Return the (X, Y) coordinate for the center point of the cell that contains the specified text.  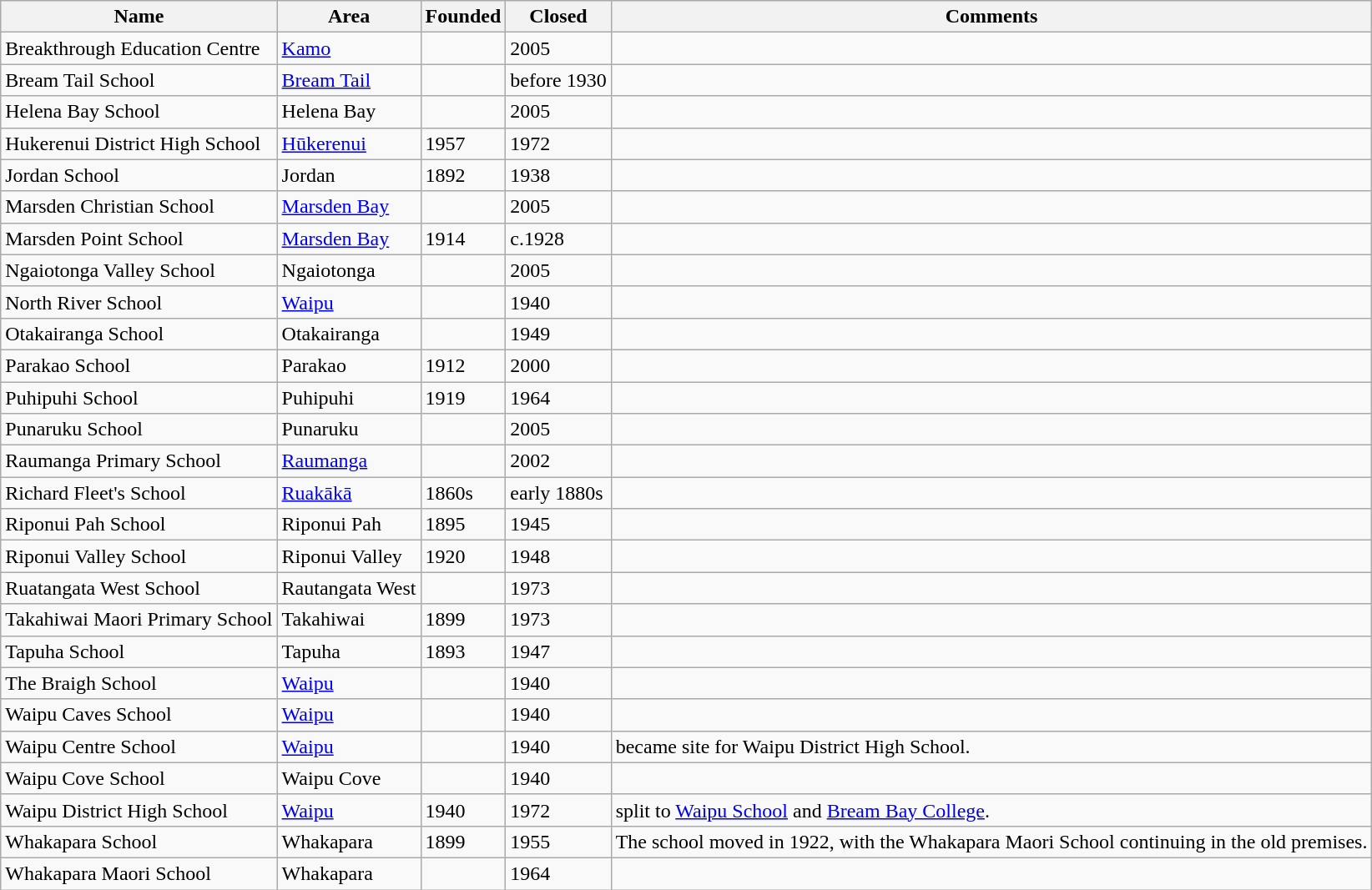
Otakairanga (349, 334)
1893 (463, 651)
Ruatangata West School (139, 588)
Riponui Pah School (139, 525)
Parakao (349, 365)
Waipu Cove School (139, 778)
Riponui Valley School (139, 556)
Ruakākā (349, 493)
Bream Tail (349, 80)
1895 (463, 525)
1860s (463, 493)
Riponui Pah (349, 525)
Helena Bay (349, 112)
early 1880s (558, 493)
1920 (463, 556)
The school moved in 1922, with the Whakapara Maori School continuing in the old premises. (991, 842)
Waipu Cove (349, 778)
1949 (558, 334)
North River School (139, 302)
Takahiwai (349, 620)
Marsden Point School (139, 239)
Breakthrough Education Centre (139, 48)
Waipu District High School (139, 810)
Ngaiotonga (349, 270)
Marsden Christian School (139, 207)
Comments (991, 17)
2002 (558, 461)
Richard Fleet's School (139, 493)
1914 (463, 239)
1957 (463, 143)
Name (139, 17)
Jordan (349, 175)
split to Waipu School and Bream Bay College. (991, 810)
Parakao School (139, 365)
Raumanga (349, 461)
Punaruku School (139, 430)
Punaruku (349, 430)
Ngaiotonga Valley School (139, 270)
Whakapara Maori School (139, 873)
1912 (463, 365)
Bream Tail School (139, 80)
1945 (558, 525)
Takahiwai Maori Primary School (139, 620)
became site for Waipu District High School. (991, 747)
Helena Bay School (139, 112)
Tapuha (349, 651)
Raumanga Primary School (139, 461)
Waipu Centre School (139, 747)
1892 (463, 175)
Otakairanga School (139, 334)
1919 (463, 398)
Waipu Caves School (139, 715)
before 1930 (558, 80)
1947 (558, 651)
1948 (558, 556)
2000 (558, 365)
1955 (558, 842)
Rautangata West (349, 588)
Jordan School (139, 175)
Kamo (349, 48)
Area (349, 17)
Puhipuhi School (139, 398)
c.1928 (558, 239)
Closed (558, 17)
Hūkerenui (349, 143)
Whakapara School (139, 842)
Tapuha School (139, 651)
1938 (558, 175)
Hukerenui District High School (139, 143)
Founded (463, 17)
Puhipuhi (349, 398)
Riponui Valley (349, 556)
The Braigh School (139, 683)
